Scan for the cell matching the given text and deliver its (X, Y) coordinate at center. 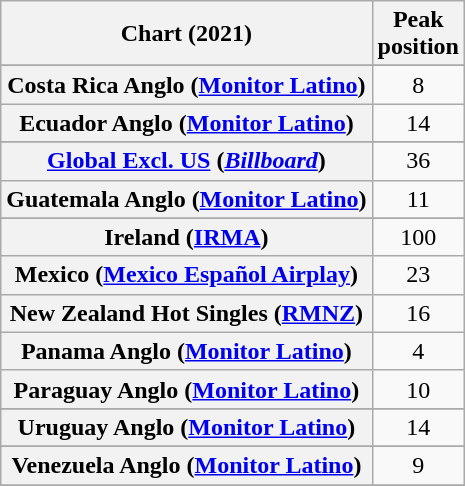
Mexico (Mexico Español Airplay) (186, 275)
Guatemala Anglo (Monitor Latino) (186, 199)
Venezuela Anglo (Monitor Latino) (186, 465)
10 (418, 389)
Ireland (IRMA) (186, 237)
100 (418, 237)
11 (418, 199)
Ecuador Anglo (Monitor Latino) (186, 123)
Panama Anglo (Monitor Latino) (186, 351)
Uruguay Anglo (Monitor Latino) (186, 427)
Paraguay Anglo (Monitor Latino) (186, 389)
Costa Rica Anglo (Monitor Latino) (186, 85)
16 (418, 313)
23 (418, 275)
4 (418, 351)
36 (418, 161)
Peakposition (418, 34)
Global Excl. US (Billboard) (186, 161)
New Zealand Hot Singles (RMNZ) (186, 313)
8 (418, 85)
9 (418, 465)
Chart (2021) (186, 34)
